Extract the (X, Y) coordinate from the center of the cell holding the provided text.  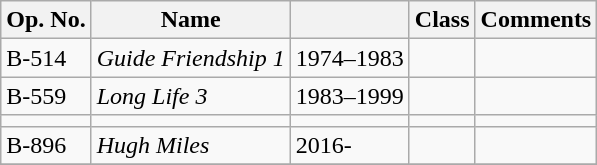
B-559 (46, 96)
Name (190, 20)
B-514 (46, 58)
Hugh Miles (190, 145)
Op. No. (46, 20)
2016- (350, 145)
B-896 (46, 145)
Comments (536, 20)
Class (442, 20)
Long Life 3 (190, 96)
1974–1983 (350, 58)
1983–1999 (350, 96)
Guide Friendship 1 (190, 58)
